Find where the given text appears and provide that cell's center as (X, Y) coordinate. 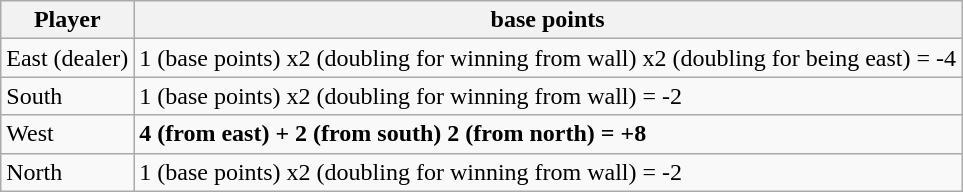
1 (base points) x2 (doubling for winning from wall) x2 (doubling for being east) = -4 (548, 58)
West (68, 134)
base points (548, 20)
South (68, 96)
East (dealer) (68, 58)
North (68, 172)
4 (from east) + 2 (from south) 2 (from north) = +8 (548, 134)
Player (68, 20)
